Determine the [x, y] coordinate at the center of the cell enclosing the given text.  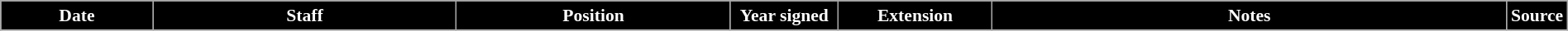
Source [1537, 15]
Extension [915, 15]
Year signed [784, 15]
Date [77, 15]
Staff [304, 15]
Notes [1250, 15]
Position [594, 15]
